Detect which cell encompasses the target text, then output its (x, y) center coordinate. 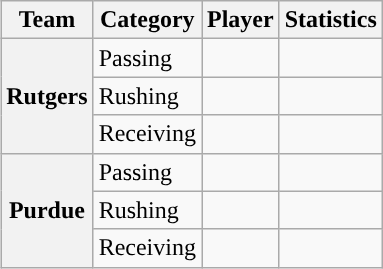
Purdue (47, 210)
Category (147, 20)
Statistics (330, 20)
Rutgers (47, 96)
Team (47, 20)
Player (241, 20)
